Return (X, Y) of the center of cell containing provided text 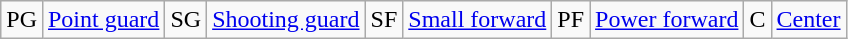
Center (808, 20)
SG (186, 20)
Shooting guard (286, 20)
Point guard (103, 20)
C (758, 20)
Power forward (667, 20)
Small forward (478, 20)
PF (571, 20)
SF (384, 20)
PG (22, 20)
